Search for the cell housing the specified text and yield its [X, Y] center coordinate. 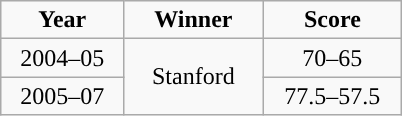
Winner [194, 20]
2005–07 [62, 96]
Stanford [194, 77]
Score [332, 20]
77.5–57.5 [332, 96]
70–65 [332, 58]
2004–05 [62, 58]
Year [62, 20]
